Capture the cell that displays the provided text and extract its [X, Y] central coordinate. 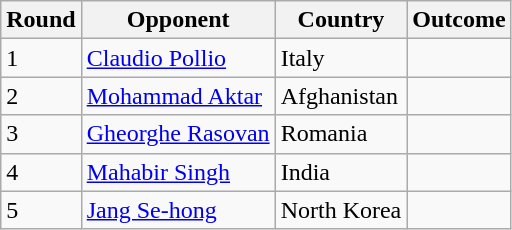
4 [41, 172]
1 [41, 58]
Gheorghe Rasovan [178, 134]
Jang Se-hong [178, 210]
Country [341, 20]
3 [41, 134]
Romania [341, 134]
North Korea [341, 210]
Opponent [178, 20]
5 [41, 210]
Outcome [459, 20]
Mahabir Singh [178, 172]
India [341, 172]
Claudio Pollio [178, 58]
2 [41, 96]
Afghanistan [341, 96]
Round [41, 20]
Mohammad Aktar [178, 96]
Italy [341, 58]
